Identify which cell holds the provided text, then report its (x, y) central coordinate. 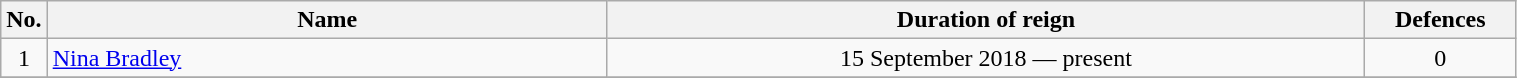
Duration of reign (986, 20)
No. (24, 20)
0 (1441, 58)
Defences (1441, 20)
1 (24, 58)
15 September 2018 — present (986, 58)
Nina Bradley (327, 58)
Name (327, 20)
